Locate the cell with the specified text and output its (X, Y) center coordinate. 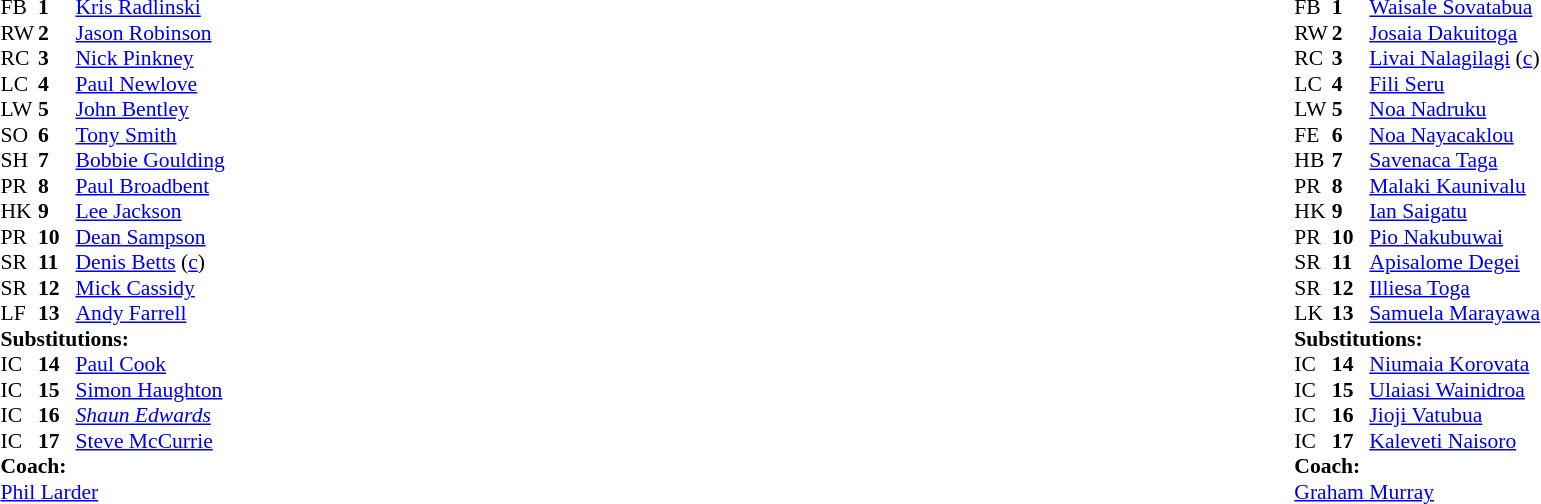
Savenaca Taga (1454, 161)
Mick Cassidy (150, 288)
Tony Smith (150, 135)
LK (1313, 313)
Malaki Kaunivalu (1454, 186)
LF (19, 313)
Apisalome Degei (1454, 263)
Illiesa Toga (1454, 288)
Andy Farrell (150, 313)
Niumaia Korovata (1454, 365)
SH (19, 161)
Dean Sampson (150, 237)
Pio Nakubuwai (1454, 237)
Jioji Vatubua (1454, 415)
Fili Seru (1454, 84)
Lee Jackson (150, 211)
Steve McCurrie (150, 441)
Bobbie Goulding (150, 161)
Jason Robinson (150, 33)
Livai Nalagilagi (c) (1454, 59)
Ian Saigatu (1454, 211)
Paul Broadbent (150, 186)
John Bentley (150, 109)
HB (1313, 161)
Samuela Marayawa (1454, 313)
Simon Haughton (150, 390)
Ulaiasi Wainidroa (1454, 390)
Paul Newlove (150, 84)
SO (19, 135)
Denis Betts (c) (150, 263)
Noa Nadruku (1454, 109)
Noa Nayacaklou (1454, 135)
Paul Cook (150, 365)
FE (1313, 135)
Josaia Dakuitoga (1454, 33)
Kaleveti Naisoro (1454, 441)
Shaun Edwards (150, 415)
Nick Pinkney (150, 59)
